Return (X, Y) of the center of cell containing provided text 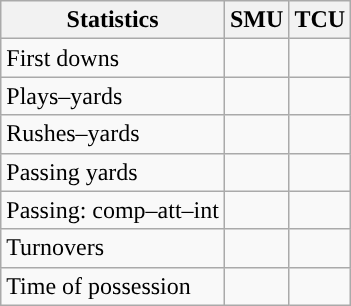
Plays–yards (113, 96)
Statistics (113, 20)
Time of possession (113, 286)
SMU (256, 20)
First downs (113, 58)
TCU (320, 20)
Passing: comp–att–int (113, 210)
Passing yards (113, 172)
Rushes–yards (113, 134)
Turnovers (113, 248)
